Extract the (x, y) coordinate from the center of the cell holding the provided text.  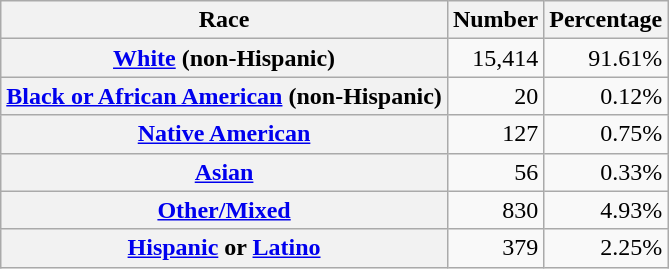
830 (495, 210)
20 (495, 96)
4.93% (606, 210)
Native American (224, 134)
Percentage (606, 20)
White (non-Hispanic) (224, 58)
Number (495, 20)
Other/Mixed (224, 210)
Black or African American (non-Hispanic) (224, 96)
Asian (224, 172)
Hispanic or Latino (224, 248)
Race (224, 20)
0.12% (606, 96)
0.33% (606, 172)
15,414 (495, 58)
379 (495, 248)
127 (495, 134)
2.25% (606, 248)
56 (495, 172)
91.61% (606, 58)
0.75% (606, 134)
